Provide the (x, y) coordinate of the cell's center where the given text is located.  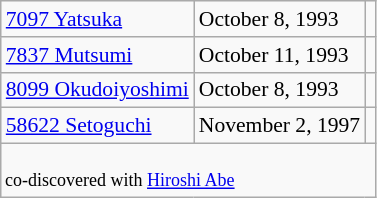
7097 Yatsuka (98, 19)
8099 Okudoiyoshimi (98, 90)
co-discovered with Hiroshi Abe (188, 171)
58622 Setoguchi (98, 126)
7837 Mutsumi (98, 55)
October 11, 1993 (280, 55)
November 2, 1997 (280, 126)
